Determine the [x, y] coordinate at the center of the cell enclosing the given text.  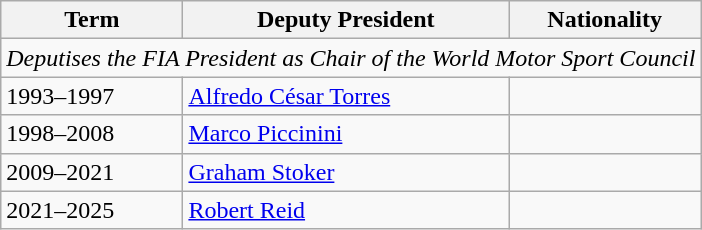
Graham Stoker [346, 172]
2009–2021 [92, 172]
Deputises the FIA President as Chair of the World Motor Sport Council [351, 58]
1993–1997 [92, 96]
Nationality [605, 20]
Marco Piccinini [346, 134]
2021–2025 [92, 210]
Term [92, 20]
Robert Reid [346, 210]
Deputy President [346, 20]
Alfredo César Torres [346, 96]
1998–2008 [92, 134]
